Extract the (x, y) coordinate from the center of the cell holding the provided text.  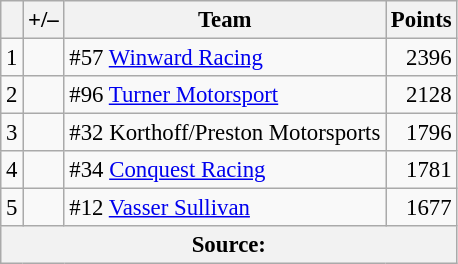
5 (12, 208)
1677 (422, 208)
Team (225, 20)
1796 (422, 133)
Source: (229, 245)
2 (12, 95)
4 (12, 170)
1781 (422, 170)
+/– (44, 20)
3 (12, 133)
#32 Korthoff/Preston Motorsports (225, 133)
2396 (422, 58)
#57 Winward Racing (225, 58)
1 (12, 58)
#34 Conquest Racing (225, 170)
Points (422, 20)
#96 Turner Motorsport (225, 95)
2128 (422, 95)
#12 Vasser Sullivan (225, 208)
